Return the (x, y) coordinate for the center point of the cell that contains the specified text.  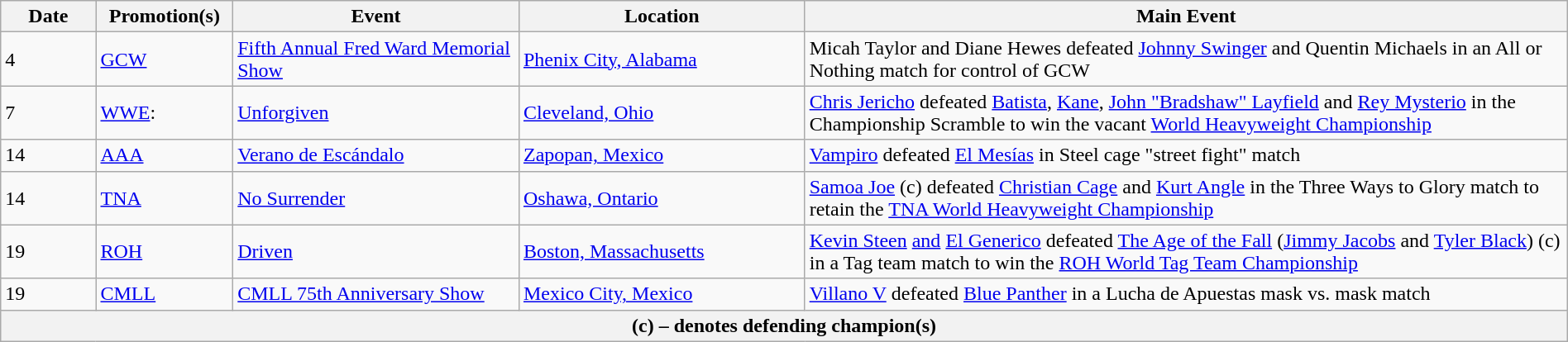
No Surrender (376, 198)
AAA (165, 155)
CMLL 75th Anniversary Show (376, 294)
Vampiro defeated El Mesías in Steel cage "street fight" match (1186, 155)
Date (48, 17)
Zapopan, Mexico (662, 155)
Mexico City, Mexico (662, 294)
Location (662, 17)
4 (48, 59)
Phenix City, Alabama (662, 59)
Oshawa, Ontario (662, 198)
Cleveland, Ohio (662, 112)
Villano V defeated Blue Panther in a Lucha de Apuestas mask vs. mask match (1186, 294)
Event (376, 17)
TNA (165, 198)
WWE: (165, 112)
Driven (376, 251)
Verano de Escándalo (376, 155)
(c) – denotes defending champion(s) (784, 325)
Main Event (1186, 17)
Samoa Joe (c) defeated Christian Cage and Kurt Angle in the Three Ways to Glory match to retain the TNA World Heavyweight Championship (1186, 198)
Unforgiven (376, 112)
7 (48, 112)
Promotion(s) (165, 17)
Fifth Annual Fred Ward Memorial Show (376, 59)
GCW (165, 59)
CMLL (165, 294)
ROH (165, 251)
Micah Taylor and Diane Hewes defeated Johnny Swinger and Quentin Michaels in an All or Nothing match for control of GCW (1186, 59)
Boston, Massachusetts (662, 251)
